Scan for the cell matching the given text and deliver its [X, Y] coordinate at center. 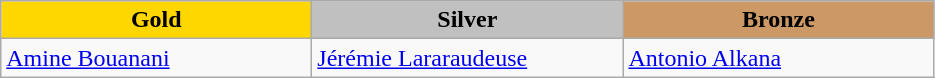
Bronze [778, 20]
Amine Bouanani [156, 58]
Antonio Alkana [778, 58]
Silver [468, 20]
Jérémie Lararaudeuse [468, 58]
Gold [156, 20]
